Find where the given text appears and provide that cell's center as [x, y] coordinate. 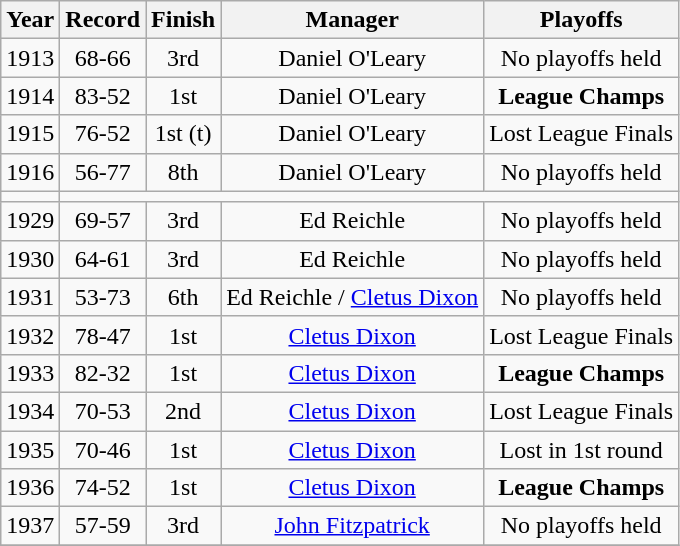
1929 [30, 221]
64-61 [103, 259]
69-57 [103, 221]
Finish [184, 20]
Year [30, 20]
1936 [30, 488]
82-32 [103, 373]
1931 [30, 297]
78-47 [103, 335]
Playoffs [582, 20]
1937 [30, 526]
70-53 [103, 411]
76-52 [103, 134]
56-77 [103, 172]
68-66 [103, 58]
Lost in 1st round [582, 449]
1934 [30, 411]
1935 [30, 449]
1916 [30, 172]
1932 [30, 335]
74-52 [103, 488]
6th [184, 297]
Record [103, 20]
1914 [30, 96]
57-59 [103, 526]
1913 [30, 58]
70-46 [103, 449]
83-52 [103, 96]
Manager [352, 20]
8th [184, 172]
1915 [30, 134]
1st (t) [184, 134]
1930 [30, 259]
1933 [30, 373]
53-73 [103, 297]
John Fitzpatrick [352, 526]
Ed Reichle / Cletus Dixon [352, 297]
2nd [184, 411]
